Search for the cell housing the specified text and yield its (X, Y) center coordinate. 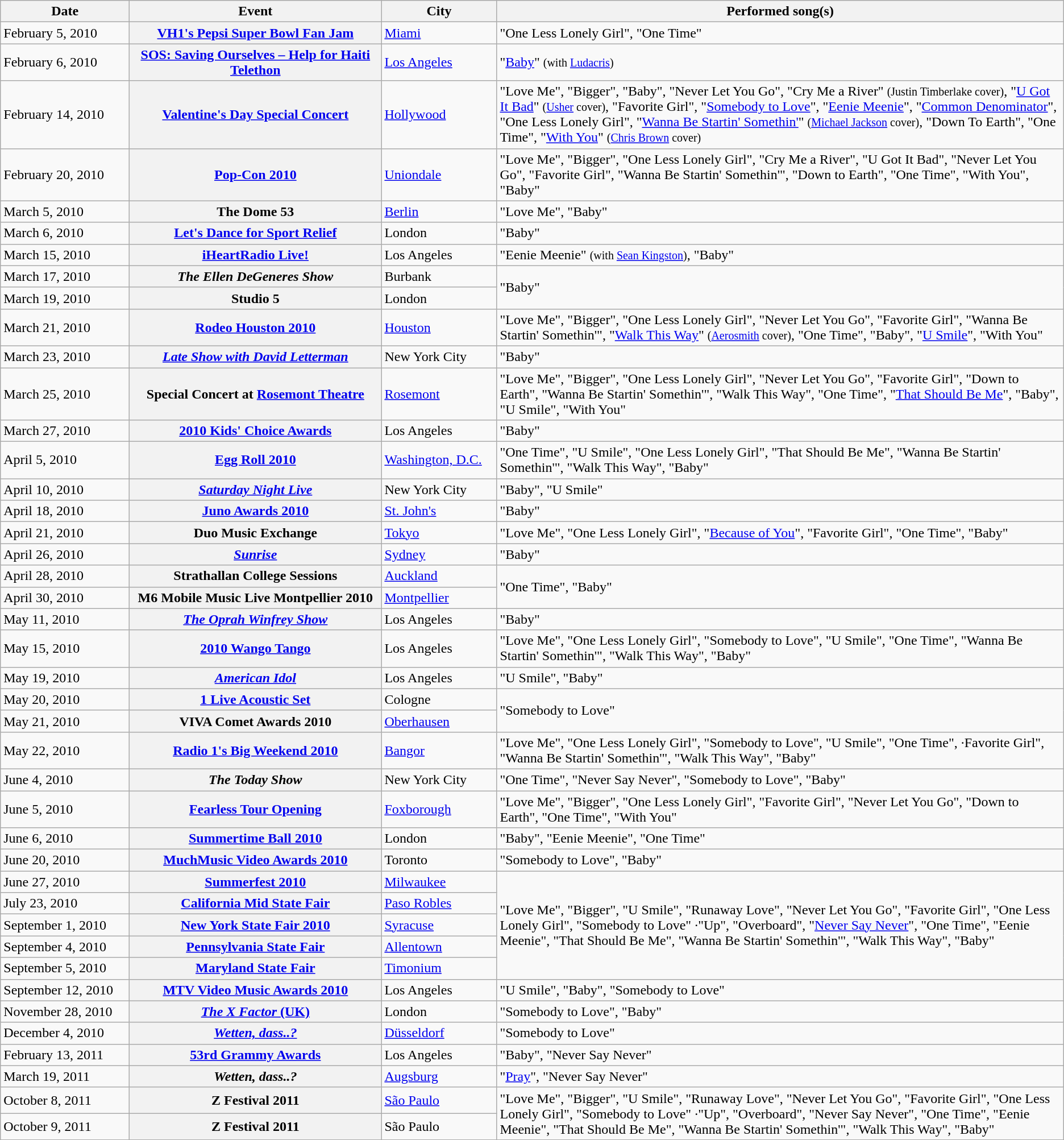
Uniondale (439, 175)
Oberhausen (439, 721)
May 22, 2010 (65, 751)
Berlin (439, 212)
"One Time", "Never Say Never", "Somebody to Love", "Baby" (780, 780)
Fearless Tour Opening (256, 809)
"Love Me", "One Less Lonely Girl", "Somebody to Love", "U Smile", "One Time", "Wanna Be Startin' Somethin'", "Walk This Way", "Baby" (780, 648)
June 4, 2010 (65, 780)
"Pray", "Never Say Never" (780, 1076)
April 18, 2010 (65, 511)
March 19, 2011 (65, 1076)
May 21, 2010 (65, 721)
June 6, 2010 (65, 839)
Radio 1's Big Weekend 2010 (256, 751)
February 5, 2010 (65, 33)
Miami (439, 33)
Augsburg (439, 1076)
Tokyo (439, 533)
VH1's Pepsi Super Bowl Fan Jam (256, 33)
Burbank (439, 276)
Auckland (439, 576)
Summertime Ball 2010 (256, 839)
"Baby", "Never Say Never" (780, 1055)
Date (65, 11)
iHeartRadio Live! (256, 255)
VIVA Comet Awards 2010 (256, 721)
The Dome 53 (256, 212)
Milwaukee (439, 882)
March 5, 2010 (65, 212)
SOS: Saving Ourselves – Help for Haiti Telethon (256, 63)
"Love Me", "Bigger", "One Less Lonely Girl", "Favorite Girl", "Never Let You Go", "Down to Earth", "One Time", "With You" (780, 809)
Saturday Night Live (256, 490)
Sunrise (256, 554)
Foxborough (439, 809)
March 21, 2010 (65, 328)
M6 Mobile Music Live Montpellier 2010 (256, 598)
Summerfest 2010 (256, 882)
2010 Wango Tango (256, 648)
Pennsylvania State Fair (256, 947)
April 28, 2010 (65, 576)
April 10, 2010 (65, 490)
March 17, 2010 (65, 276)
June 20, 2010 (65, 860)
September 4, 2010 (65, 947)
February 20, 2010 (65, 175)
"Baby", "U Smile" (780, 490)
March 27, 2010 (65, 431)
March 25, 2010 (65, 393)
2010 Kids' Choice Awards (256, 431)
The X Factor (UK) (256, 1012)
April 26, 2010 (65, 554)
Valentine's Day Special Concert (256, 115)
MTV Video Music Awards 2010 (256, 990)
Maryland State Fair (256, 968)
The Ellen DeGeneres Show (256, 276)
Strathallan College Sessions (256, 576)
Paso Robles (439, 903)
"Eenie Meenie" (with Sean Kingston), "Baby" (780, 255)
Performed song(s) (780, 11)
MuchMusic Video Awards 2010 (256, 860)
Allentown (439, 947)
Special Concert at Rosemont Theatre (256, 393)
February 14, 2010 (65, 115)
California Mid State Fair (256, 903)
October 8, 2011 (65, 1100)
"One Less Lonely Girl", "One Time" (780, 33)
Houston (439, 328)
Toronto (439, 860)
"Love Me", "One Less Lonely Girl", "Because of You", "Favorite Girl", "One Time", "Baby" (780, 533)
Hollywood (439, 115)
1 Live Acoustic Set (256, 699)
The Oprah Winfrey Show (256, 619)
March 19, 2010 (65, 298)
Cologne (439, 699)
June 27, 2010 (65, 882)
Duo Music Exchange (256, 533)
American Idol (256, 678)
May 11, 2010 (65, 619)
Pop-Con 2010 (256, 175)
September 1, 2010 (65, 925)
Egg Roll 2010 (256, 461)
53rd Grammy Awards (256, 1055)
Washington, D.C. (439, 461)
"Baby" (with Ludacris) (780, 63)
Sydney (439, 554)
March 15, 2010 (65, 255)
Syracuse (439, 925)
Montpellier (439, 598)
November 28, 2010 (65, 1012)
"One Time", "Baby" (780, 587)
"Love Me", "Baby" (780, 212)
Studio 5 (256, 298)
February 6, 2010 (65, 63)
May 20, 2010 (65, 699)
Late Show with David Letterman (256, 356)
"Love Me", "One Less Lonely Girl", "Somebody to Love", "U Smile", "One Time", ·Favorite Girl", "Wanna Be Startin' Somethin'", "Walk This Way", "Baby" (780, 751)
October 9, 2011 (65, 1126)
May 15, 2010 (65, 648)
"U Smile", "Baby" (780, 678)
June 5, 2010 (65, 809)
February 13, 2011 (65, 1055)
March 23, 2010 (65, 356)
The Today Show (256, 780)
St. John's (439, 511)
Düsseldorf (439, 1033)
"Baby", "Eenie Meenie", "One Time" (780, 839)
Timonium (439, 968)
Bangor (439, 751)
April 5, 2010 (65, 461)
Let's Dance for Sport Relief (256, 233)
April 21, 2010 (65, 533)
City (439, 11)
"One Time", "U Smile", "One Less Lonely Girl", "That Should Be Me", "Wanna Be Startin' Somethin'", "Walk This Way", "Baby" (780, 461)
July 23, 2010 (65, 903)
Rosemont (439, 393)
Event (256, 11)
Rodeo Houston 2010 (256, 328)
May 19, 2010 (65, 678)
Juno Awards 2010 (256, 511)
April 30, 2010 (65, 598)
March 6, 2010 (65, 233)
New York State Fair 2010 (256, 925)
December 4, 2010 (65, 1033)
September 5, 2010 (65, 968)
September 12, 2010 (65, 990)
"U Smile", "Baby", "Somebody to Love" (780, 990)
